Capture the cell that displays the provided text and extract its [x, y] central coordinate. 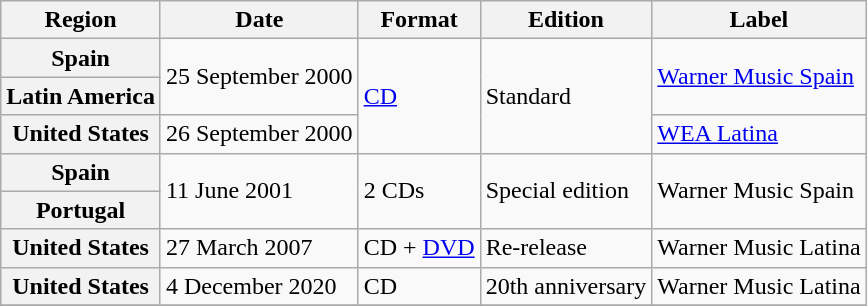
2 CDs [419, 191]
4 December 2020 [259, 286]
25 September 2000 [259, 77]
WEA Latina [759, 134]
Region [81, 20]
Latin America [81, 96]
11 June 2001 [259, 191]
Special edition [566, 191]
Date [259, 20]
Standard [566, 96]
CD + DVD [419, 248]
Re-release [566, 248]
26 September 2000 [259, 134]
27 March 2007 [259, 248]
20th anniversary [566, 286]
Label [759, 20]
Format [419, 20]
Edition [566, 20]
Portugal [81, 210]
